Scan for the cell matching the given text and deliver its [X, Y] coordinate at center. 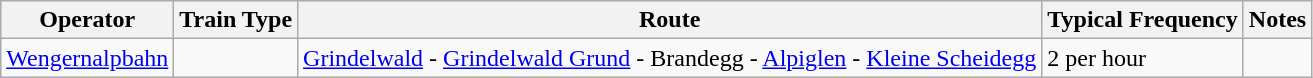
Typical Frequency [1143, 20]
Wengernalpbahn [88, 58]
Train Type [236, 20]
2 per hour [1143, 58]
Route [670, 20]
Operator [88, 20]
Notes [1277, 20]
Grindelwald - Grindelwald Grund - Brandegg - Alpiglen - Kleine Scheidegg [670, 58]
